Pinpoint the cell where the given text exists, returning its [x, y] midpoint coordinate. 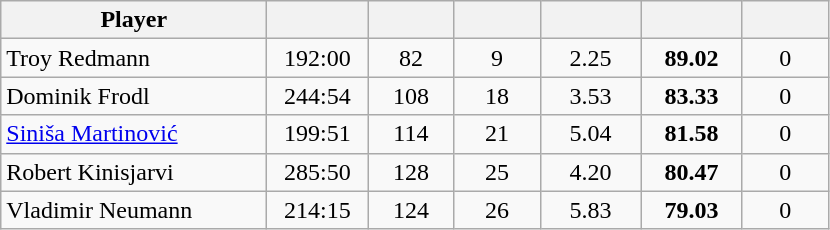
Player [134, 20]
Robert Kinisjarvi [134, 172]
Siniša Martinović [134, 134]
5.83 [590, 210]
2.25 [590, 58]
3.53 [590, 96]
89.02 [692, 58]
9 [497, 58]
4.20 [590, 172]
82 [411, 58]
81.58 [692, 134]
80.47 [692, 172]
5.04 [590, 134]
244:54 [318, 96]
21 [497, 134]
114 [411, 134]
26 [497, 210]
Troy Redmann [134, 58]
83.33 [692, 96]
18 [497, 96]
124 [411, 210]
Vladimir Neumann [134, 210]
128 [411, 172]
285:50 [318, 172]
Dominik Frodl [134, 96]
108 [411, 96]
25 [497, 172]
192:00 [318, 58]
199:51 [318, 134]
214:15 [318, 210]
79.03 [692, 210]
